Search for the cell housing the specified text and yield its [x, y] center coordinate. 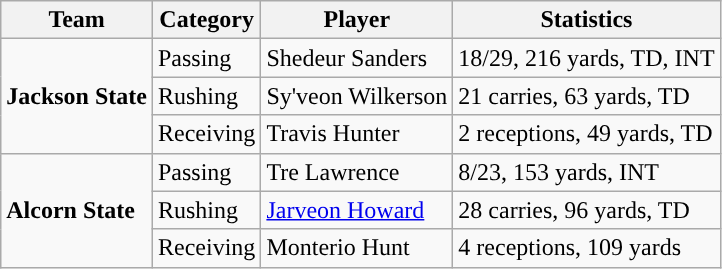
Tre Lawrence [357, 172]
8/23, 153 yards, INT [586, 172]
Jackson State [77, 96]
Player [357, 20]
28 carries, 96 yards, TD [586, 210]
18/29, 216 yards, TD, INT [586, 58]
Monterio Hunt [357, 248]
Travis Hunter [357, 134]
Team [77, 20]
Sy'veon Wilkerson [357, 96]
2 receptions, 49 yards, TD [586, 134]
Jarveon Howard [357, 210]
Category [206, 20]
Shedeur Sanders [357, 58]
4 receptions, 109 yards [586, 248]
Alcorn State [77, 210]
21 carries, 63 yards, TD [586, 96]
Statistics [586, 20]
